Provide the (x, y) coordinate of the cell's center where the given text is located.  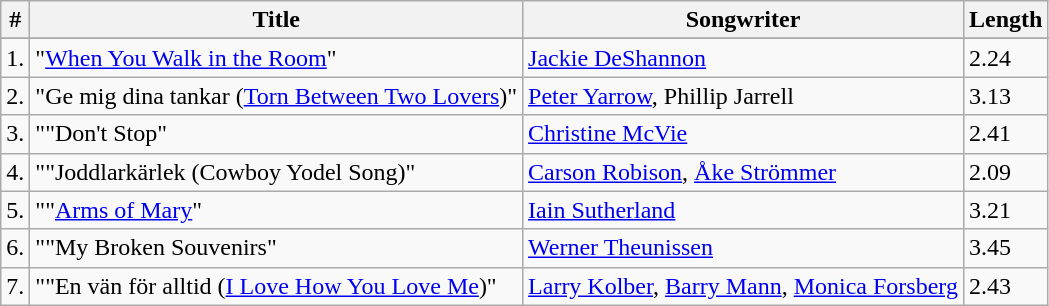
3. (16, 134)
""My Broken Souvenirs" (276, 248)
"When You Walk in the Room" (276, 58)
4. (16, 172)
2.41 (1005, 134)
3.45 (1005, 248)
Peter Yarrow, Phillip Jarrell (744, 96)
"Ge mig dina tankar (Torn Between Two Lovers)" (276, 96)
""Don't Stop" (276, 134)
Iain Sutherland (744, 210)
# (16, 20)
3.13 (1005, 96)
Werner Theunissen (744, 248)
""En vän för alltid (I Love How You Love Me)" (276, 286)
2.43 (1005, 286)
Jackie DeShannon (744, 58)
6. (16, 248)
Length (1005, 20)
2.24 (1005, 58)
2.09 (1005, 172)
Songwriter (744, 20)
3.21 (1005, 210)
1. (16, 58)
Larry Kolber, Barry Mann, Monica Forsberg (744, 286)
Christine McVie (744, 134)
7. (16, 286)
5. (16, 210)
2. (16, 96)
Carson Robison, Åke Strömmer (744, 172)
""Joddlarkärlek (Cowboy Yodel Song)" (276, 172)
Title (276, 20)
""Arms of Mary" (276, 210)
